Extract the [x, y] coordinate from the center of the cell holding the provided text.  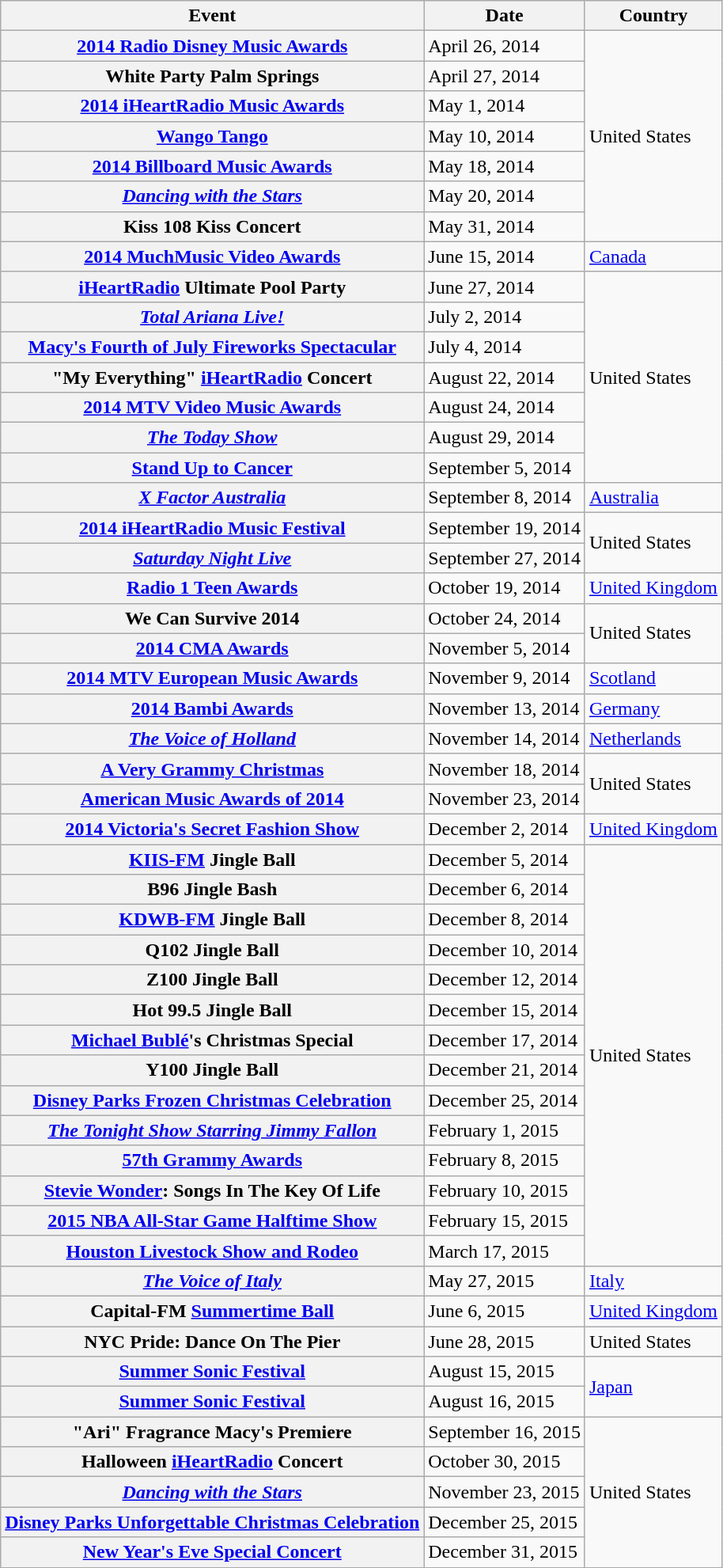
2014 CMA Awards [212, 648]
December 21, 2014 [505, 1070]
September 8, 2014 [505, 498]
Germany [653, 708]
August 24, 2014 [505, 408]
May 1, 2014 [505, 106]
2014 iHeartRadio Music Festival [212, 528]
February 1, 2015 [505, 1130]
The Tonight Show Starring Jimmy Fallon [212, 1130]
2014 MTV Video Music Awards [212, 408]
iHeartRadio Ultimate Pool Party [212, 287]
Radio 1 Teen Awards [212, 588]
November 13, 2014 [505, 708]
February 8, 2015 [505, 1160]
December 5, 2014 [505, 859]
December 25, 2014 [505, 1100]
"My Everything" iHeartRadio Concert [212, 378]
The Voice of Italy [212, 1281]
February 10, 2015 [505, 1190]
September 16, 2015 [505, 1432]
The Voice of Holland [212, 738]
August 29, 2014 [505, 438]
57th Grammy Awards [212, 1160]
June 6, 2015 [505, 1311]
May 31, 2014 [505, 226]
Scotland [653, 678]
Italy [653, 1281]
May 10, 2014 [505, 136]
December 17, 2014 [505, 1040]
December 12, 2014 [505, 980]
2014 MTV European Music Awards [212, 678]
Halloween iHeartRadio Concert [212, 1462]
Y100 Jingle Ball [212, 1070]
Disney Parks Frozen Christmas Celebration [212, 1100]
2014 Bambi Awards [212, 708]
May 27, 2015 [505, 1281]
July 2, 2014 [505, 317]
2014 Billboard Music Awards [212, 166]
Kiss 108 Kiss Concert [212, 226]
October 19, 2014 [505, 588]
Wango Tango [212, 136]
Country [653, 16]
December 25, 2015 [505, 1522]
X Factor Australia [212, 498]
Stand Up to Cancer [212, 468]
Stevie Wonder: Songs In The Key Of Life [212, 1190]
A Very Grammy Christmas [212, 769]
Event [212, 16]
June 15, 2014 [505, 256]
December 15, 2014 [505, 1010]
August 15, 2015 [505, 1372]
November 23, 2014 [505, 799]
March 17, 2015 [505, 1251]
May 18, 2014 [505, 166]
We Can Survive 2014 [212, 618]
Michael Bublé's Christmas Special [212, 1040]
December 10, 2014 [505, 950]
February 15, 2015 [505, 1221]
2014 Radio Disney Music Awards [212, 46]
December 6, 2014 [505, 890]
Saturday Night Live [212, 558]
American Music Awards of 2014 [212, 799]
Japan [653, 1387]
May 20, 2014 [505, 196]
November 9, 2014 [505, 678]
Houston Livestock Show and Rodeo [212, 1251]
KDWB-FM Jingle Ball [212, 920]
2014 iHeartRadio Music Awards [212, 106]
Hot 99.5 Jingle Ball [212, 1010]
August 16, 2015 [505, 1402]
Disney Parks Unforgettable Christmas Celebration [212, 1522]
September 5, 2014 [505, 468]
KIIS-FM Jingle Ball [212, 859]
Capital-FM Summertime Ball [212, 1311]
Canada [653, 256]
December 8, 2014 [505, 920]
Date [505, 16]
B96 Jingle Bash [212, 890]
December 2, 2014 [505, 829]
October 30, 2015 [505, 1462]
November 14, 2014 [505, 738]
August 22, 2014 [505, 378]
"Ari" Fragrance Macy's Premiere [212, 1432]
NYC Pride: Dance On The Pier [212, 1342]
April 27, 2014 [505, 76]
2014 Victoria's Secret Fashion Show [212, 829]
Australia [653, 498]
June 27, 2014 [505, 287]
Total Ariana Live! [212, 317]
November 23, 2015 [505, 1492]
October 24, 2014 [505, 618]
June 28, 2015 [505, 1342]
December 31, 2015 [505, 1552]
September 27, 2014 [505, 558]
July 4, 2014 [505, 347]
Netherlands [653, 738]
2015 NBA All-Star Game Halftime Show [212, 1221]
April 26, 2014 [505, 46]
November 18, 2014 [505, 769]
November 5, 2014 [505, 648]
Macy's Fourth of July Fireworks Spectacular [212, 347]
The Today Show [212, 438]
Z100 Jingle Ball [212, 980]
New Year's Eve Special Concert [212, 1552]
White Party Palm Springs [212, 76]
2014 MuchMusic Video Awards [212, 256]
September 19, 2014 [505, 528]
Q102 Jingle Ball [212, 950]
